Find where the given text appears and provide that cell's center as [X, Y] coordinate. 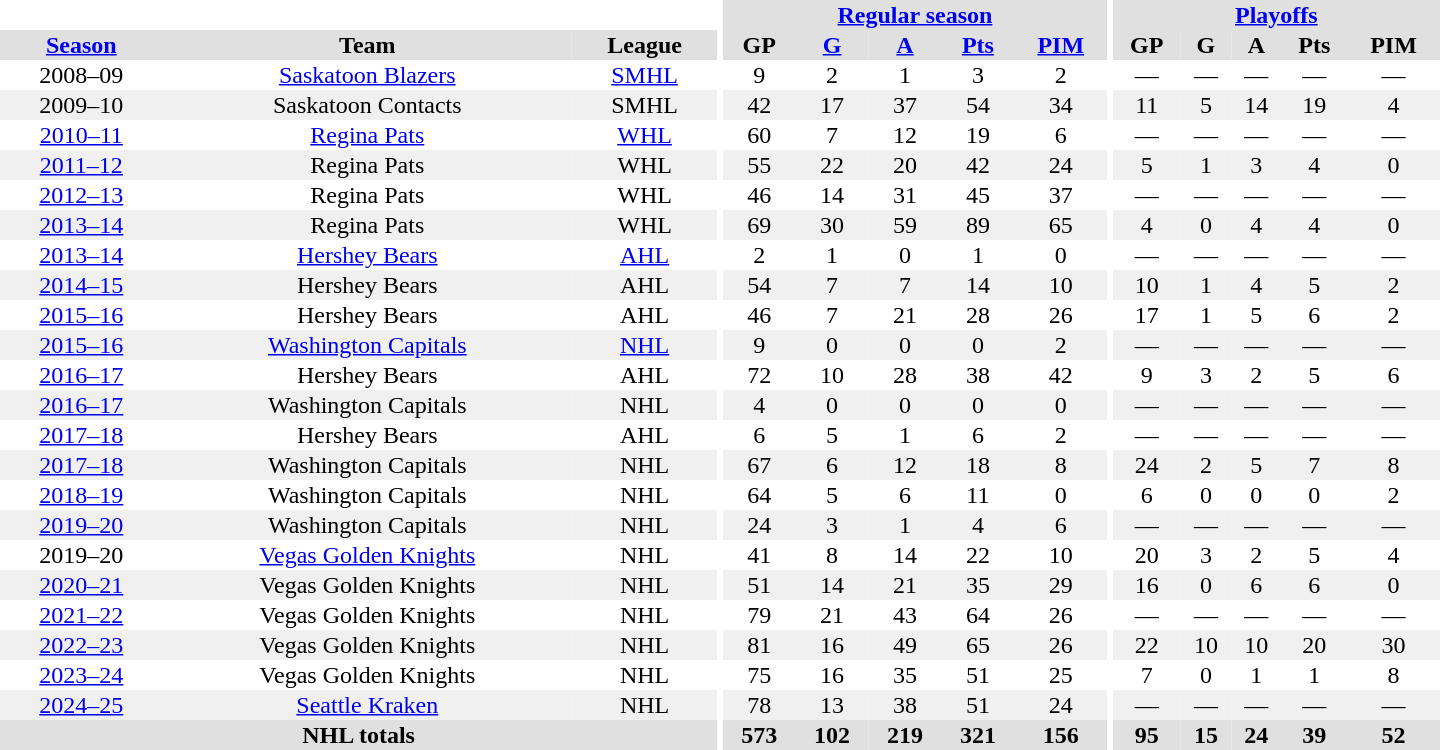
219 [906, 735]
2008–09 [82, 75]
43 [906, 615]
Season [82, 45]
Playoffs [1276, 15]
59 [906, 225]
45 [978, 195]
2024–25 [82, 705]
72 [760, 375]
13 [832, 705]
78 [760, 705]
34 [1060, 105]
69 [760, 225]
2020–21 [82, 585]
49 [906, 645]
31 [906, 195]
41 [760, 555]
Seattle Kraken [368, 705]
2010–11 [82, 135]
102 [832, 735]
Team [368, 45]
81 [760, 645]
55 [760, 165]
25 [1060, 675]
2023–24 [82, 675]
2021–22 [82, 615]
75 [760, 675]
Regular season [915, 15]
2022–23 [82, 645]
39 [1314, 735]
60 [760, 135]
2009–10 [82, 105]
League [644, 45]
52 [1394, 735]
Saskatoon Blazers [368, 75]
29 [1060, 585]
2014–15 [82, 285]
89 [978, 225]
156 [1060, 735]
15 [1206, 735]
Saskatoon Contacts [368, 105]
95 [1147, 735]
NHL totals [358, 735]
18 [978, 465]
79 [760, 615]
573 [760, 735]
321 [978, 735]
2012–13 [82, 195]
2011–12 [82, 165]
67 [760, 465]
2018–19 [82, 495]
